Determine the (X, Y) coordinate at the center of the cell enclosing the given text.  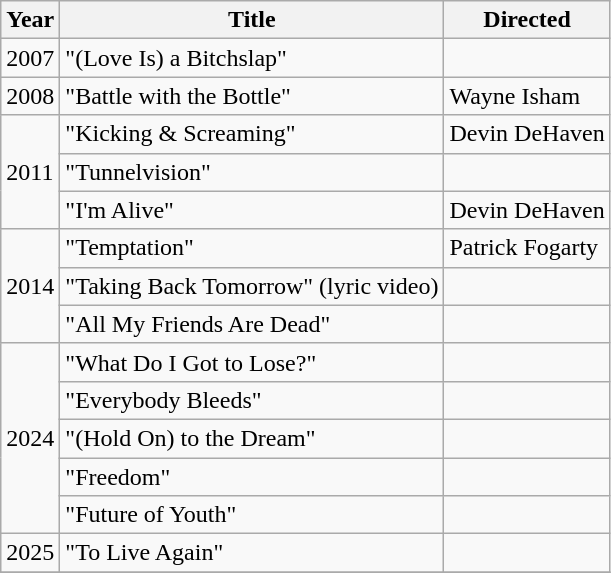
2024 (30, 438)
"Future of Youth" (252, 515)
2007 (30, 58)
"Taking Back Tomorrow" (lyric video) (252, 286)
"All My Friends Are Dead" (252, 324)
Wayne Isham (527, 96)
"I'm Alive" (252, 210)
"What Do I Got to Lose?" (252, 362)
"Temptation" (252, 248)
"Everybody Bleeds" (252, 400)
Title (252, 20)
"Kicking & Screaming" (252, 134)
"(Love Is) a Bitchslap" (252, 58)
2014 (30, 286)
"Battle with the Bottle" (252, 96)
Patrick Fogarty (527, 248)
"Freedom" (252, 477)
2011 (30, 172)
2008 (30, 96)
2025 (30, 553)
"Tunnelvision" (252, 172)
Year (30, 20)
"(Hold On) to the Dream" (252, 438)
Directed (527, 20)
"To Live Again" (252, 553)
